Capture the cell that displays the provided text and extract its [X, Y] central coordinate. 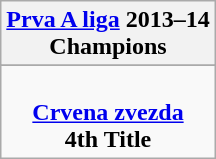
Crvena zvezda4th Title [108, 112]
Prva A liga 2013–14Champions [108, 34]
